Provide the [X, Y] coordinate of the cell's center where the given text is located.  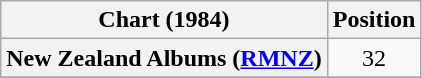
New Zealand Albums (RMNZ) [164, 58]
32 [374, 58]
Chart (1984) [164, 20]
Position [374, 20]
